Capture the cell that displays the provided text and extract its (x, y) central coordinate. 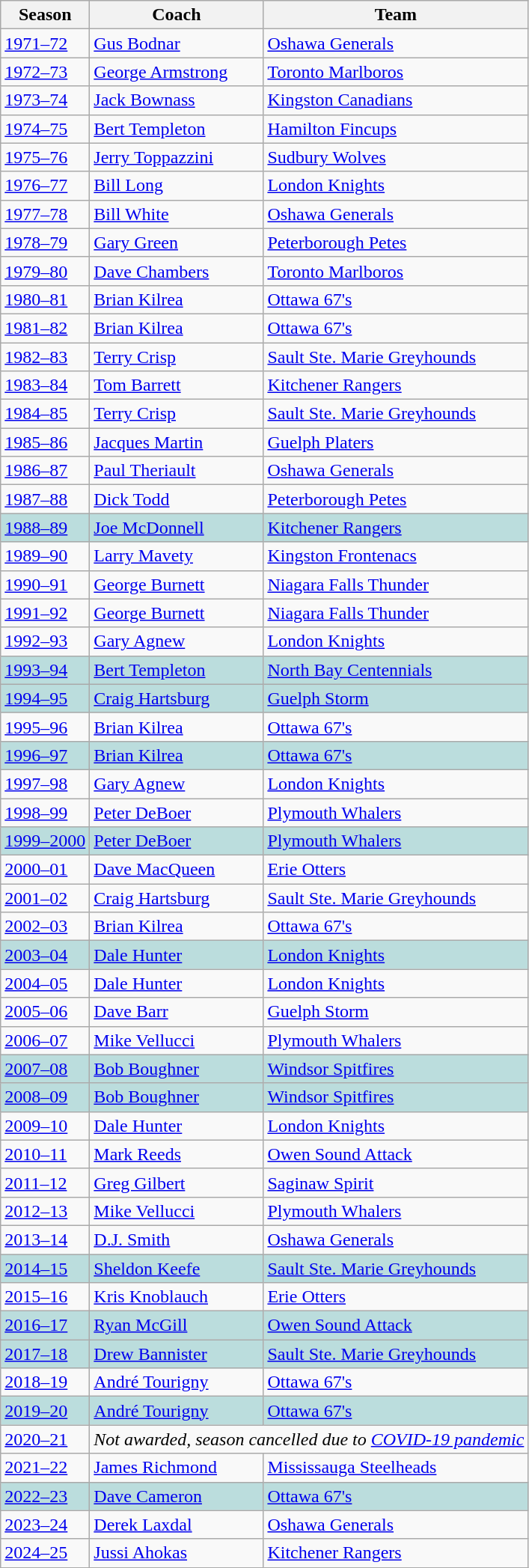
2018–19 (45, 1382)
2012–13 (45, 1211)
1992–93 (45, 641)
2024–25 (45, 1553)
1997–98 (45, 784)
1971–72 (45, 43)
Guelph Platers (396, 442)
1998–99 (45, 812)
1981–82 (45, 328)
Dave Barr (177, 1012)
2009–10 (45, 1126)
2000–01 (45, 870)
2006–07 (45, 1040)
2019–20 (45, 1411)
1994–95 (45, 698)
1974–75 (45, 129)
Saginaw Spirit (396, 1183)
2022–23 (45, 1496)
Jerry Toppazzini (177, 157)
1975–76 (45, 157)
Tom Barrett (177, 385)
1976–77 (45, 186)
Derek Laxdal (177, 1525)
1987–88 (45, 499)
Hamilton Fincups (396, 129)
Drew Bannister (177, 1354)
2003–04 (45, 955)
Ryan McGill (177, 1326)
Paul Theriault (177, 471)
Kingston Canadians (396, 100)
Not awarded, season cancelled due to COVID-19 pandemic (309, 1439)
2005–06 (45, 1012)
2023–24 (45, 1525)
Bill Long (177, 186)
Season (45, 15)
2002–03 (45, 927)
2015–16 (45, 1297)
1983–84 (45, 385)
2021–22 (45, 1468)
Kris Knoblauch (177, 1297)
D.J. Smith (177, 1239)
1991–92 (45, 613)
1978–79 (45, 242)
Greg Gilbert (177, 1183)
2007–08 (45, 1069)
2017–18 (45, 1354)
Coach (177, 15)
George Armstrong (177, 72)
Joe McDonnell (177, 528)
Dave Cameron (177, 1496)
Dave MacQueen (177, 870)
Mark Reeds (177, 1154)
Larry Mavety (177, 556)
Gus Bodnar (177, 43)
1977–78 (45, 214)
1989–90 (45, 556)
1985–86 (45, 442)
1984–85 (45, 414)
Kingston Frontenacs (396, 556)
1972–73 (45, 72)
1988–89 (45, 528)
2010–11 (45, 1154)
Team (396, 15)
Mississauga Steelheads (396, 1468)
Dave Chambers (177, 271)
1986–87 (45, 471)
Jacques Martin (177, 442)
2011–12 (45, 1183)
2001–02 (45, 898)
2014–15 (45, 1269)
1993–94 (45, 670)
1996–97 (45, 755)
1979–80 (45, 271)
1982–83 (45, 357)
Jussi Ahokas (177, 1553)
2016–17 (45, 1326)
Dick Todd (177, 499)
James Richmond (177, 1468)
North Bay Centennials (396, 670)
1999–2000 (45, 841)
Sudbury Wolves (396, 157)
2004–05 (45, 983)
Jack Bownass (177, 100)
Sheldon Keefe (177, 1269)
1990–91 (45, 585)
1980–81 (45, 299)
Gary Green (177, 242)
2008–09 (45, 1097)
Bill White (177, 214)
2020–21 (45, 1439)
2013–14 (45, 1239)
1973–74 (45, 100)
1995–96 (45, 727)
